Scan for the cell matching the given text and deliver its [X, Y] coordinate at center. 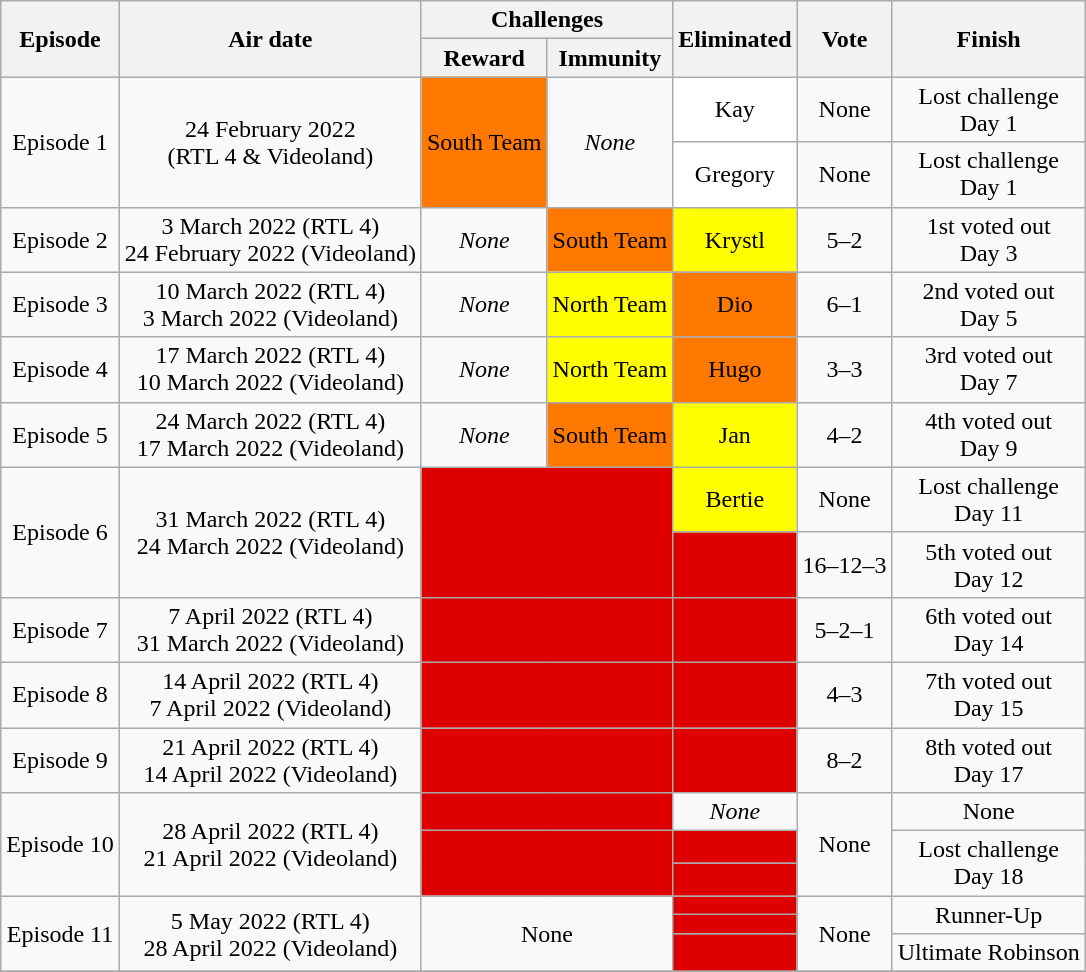
Vote [844, 39]
Kay [735, 110]
5–2 [844, 240]
4–3 [844, 694]
Dio [735, 304]
8–2 [844, 760]
7 April 2022 (RTL 4)31 March 2022 (Videoland) [270, 630]
Bertie [735, 500]
Jan [735, 434]
5th voted outDay 12 [988, 564]
3–3 [844, 370]
17 March 2022 (RTL 4)10 March 2022 (Videoland) [270, 370]
3rd voted outDay 7 [988, 370]
Lost challengeDay 11 [988, 500]
Hugo [735, 370]
24 February 2022(RTL 4 & Videoland) [270, 142]
Immunity [610, 58]
6th voted outDay 14 [988, 630]
Lost challengeDay 18 [988, 864]
Air date [270, 39]
Eliminated [735, 39]
Episode 8 [60, 694]
8th voted outDay 17 [988, 760]
Episode 5 [60, 434]
7th voted outDay 15 [988, 694]
Episode 9 [60, 760]
14 April 2022 (RTL 4)7 April 2022 (Videoland) [270, 694]
5 May 2022 (RTL 4)28 April 2022 (Videoland) [270, 934]
Episode 2 [60, 240]
Episode 7 [60, 630]
2nd voted outDay 5 [988, 304]
Runner-Up [988, 915]
4–2 [844, 434]
Gregory [735, 174]
3 March 2022 (RTL 4)24 February 2022 (Videoland) [270, 240]
21 April 2022 (RTL 4)14 April 2022 (Videoland) [270, 760]
Finish [988, 39]
Ultimate Robinson [988, 953]
31 March 2022 (RTL 4)24 March 2022 (Videoland) [270, 532]
Episode 3 [60, 304]
16–12–3 [844, 564]
4th voted outDay 9 [988, 434]
Episode 4 [60, 370]
5–2–1 [844, 630]
10 March 2022 (RTL 4)3 March 2022 (Videoland) [270, 304]
Episode 1 [60, 142]
Episode [60, 39]
Episode 6 [60, 532]
28 April 2022 (RTL 4)21 April 2022 (Videoland) [270, 844]
24 March 2022 (RTL 4)17 March 2022 (Videoland) [270, 434]
Episode 11 [60, 934]
6–1 [844, 304]
Episode 10 [60, 844]
Reward [484, 58]
Krystl [735, 240]
1st voted outDay 3 [988, 240]
Challenges [546, 20]
